Pinpoint the cell where the given text exists, returning its [X, Y] midpoint coordinate. 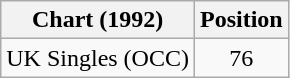
Chart (1992) [98, 20]
UK Singles (OCC) [98, 58]
Position [241, 20]
76 [241, 58]
